Pinpoint the cell where the given text exists, returning its [X, Y] midpoint coordinate. 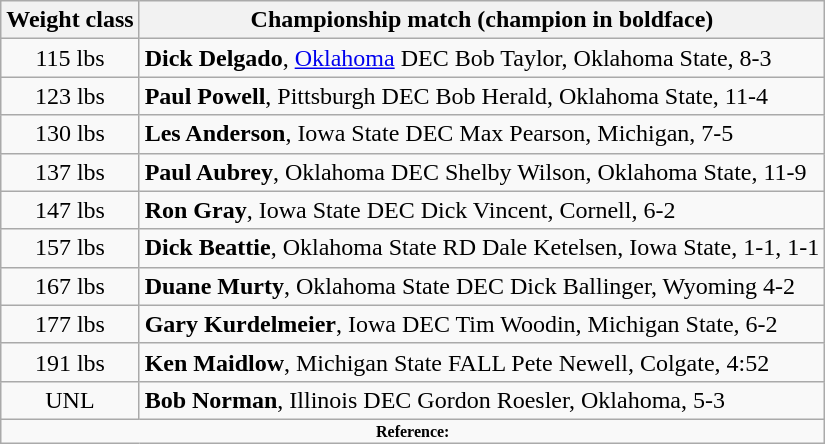
Weight class [70, 20]
167 lbs [70, 286]
137 lbs [70, 172]
130 lbs [70, 134]
Duane Murty, Oklahoma State DEC Dick Ballinger, Wyoming 4-2 [482, 286]
Championship match (champion in boldface) [482, 20]
Les Anderson, Iowa State DEC Max Pearson, Michigan, 7-5 [482, 134]
147 lbs [70, 210]
191 lbs [70, 362]
Ron Gray, Iowa State DEC Dick Vincent, Cornell, 6-2 [482, 210]
Paul Aubrey, Oklahoma DEC Shelby Wilson, Oklahoma State, 11-9 [482, 172]
UNL [70, 400]
Bob Norman, Illinois DEC Gordon Roesler, Oklahoma, 5-3 [482, 400]
123 lbs [70, 96]
157 lbs [70, 248]
Dick Beattie, Oklahoma State RD Dale Ketelsen, Iowa State, 1-1, 1-1 [482, 248]
Reference: [413, 431]
115 lbs [70, 58]
177 lbs [70, 324]
Paul Powell, Pittsburgh DEC Bob Herald, Oklahoma State, 11-4 [482, 96]
Dick Delgado, Oklahoma DEC Bob Taylor, Oklahoma State, 8-3 [482, 58]
Gary Kurdelmeier, Iowa DEC Tim Woodin, Michigan State, 6-2 [482, 324]
Ken Maidlow, Michigan State FALL Pete Newell, Colgate, 4:52 [482, 362]
